Locate the cell with the specified text and output its (X, Y) center coordinate. 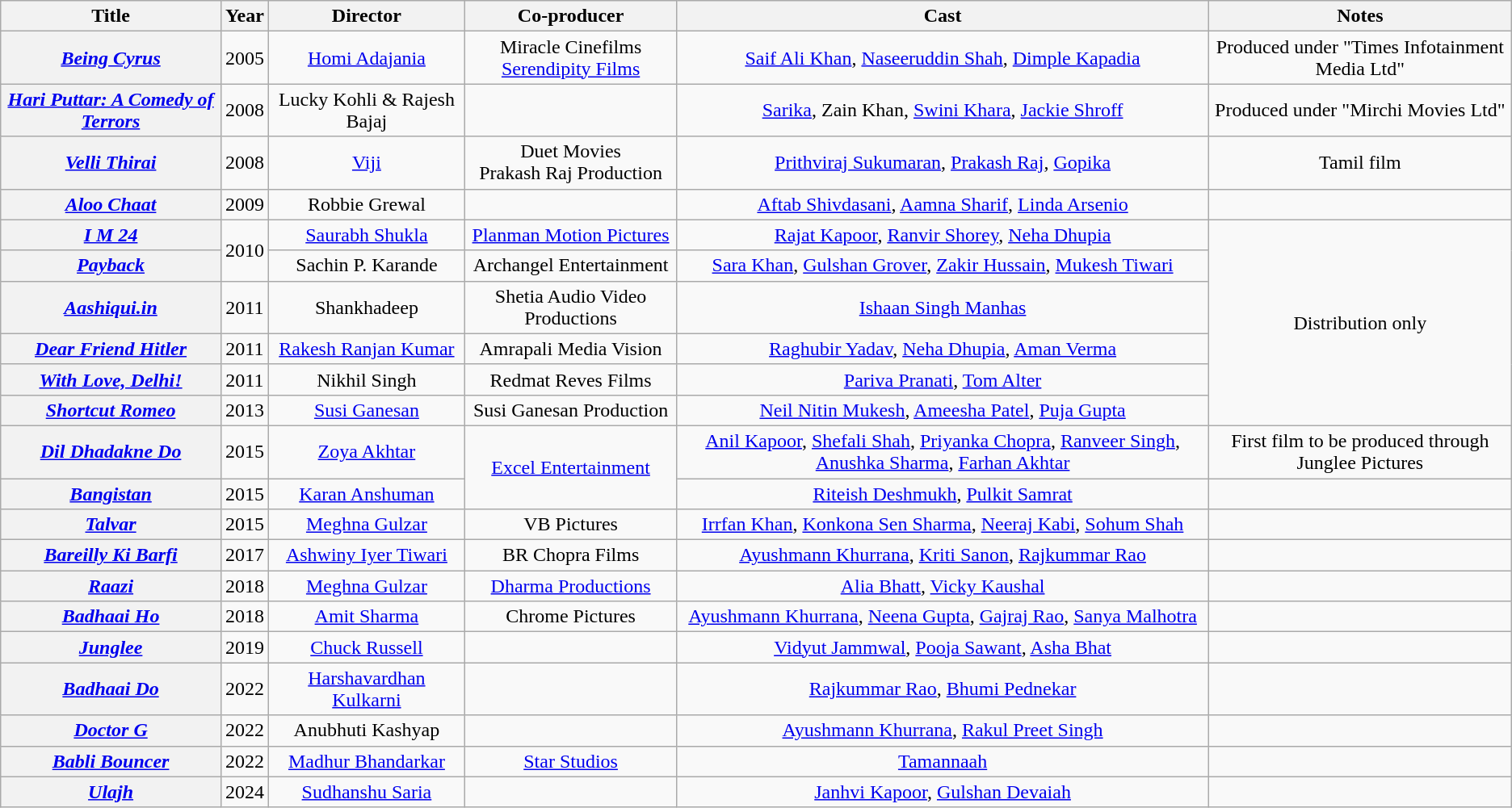
Prithviraj Sukumaran, Prakash Raj, Gopika (943, 163)
Produced under "Mirchi Movies Ltd" (1360, 110)
Rajkummar Rao, Bhumi Pednekar (943, 689)
Doctor G (111, 731)
Badhaai Do (111, 689)
Archangel Entertainment (570, 266)
Sara Khan, Gulshan Grover, Zakir Hussain, Mukesh Tiwari (943, 266)
Co-producer (570, 16)
Susi Ganesan Production (570, 410)
Ishaan Singh Manhas (943, 307)
Viji (367, 163)
Rajat Kapoor, Ranvir Shorey, Neha Dhupia (943, 235)
Tamannaah (943, 761)
Director (367, 16)
Zoya Akhtar (367, 452)
2010 (244, 250)
2024 (244, 792)
Badhaai Ho (111, 617)
Babli Bouncer (111, 761)
Lucky Kohli & Rajesh Bajaj (367, 110)
Neil Nitin Mukesh, Ameesha Patel, Puja Gupta (943, 410)
Star Studios (570, 761)
Junglee (111, 647)
Produced under "Times Infotainment Media Ltd" (1360, 58)
2005 (244, 58)
Robbie Grewal (367, 204)
Nikhil Singh (367, 379)
Susi Ganesan (367, 410)
Shetia Audio Video Productions (570, 307)
Shankhadeep (367, 307)
BR Chopra Films (570, 555)
Notes (1360, 16)
Anil Kapoor, Shefali Shah, Priyanka Chopra, Ranveer Singh, Anushka Sharma, Farhan Akhtar (943, 452)
Saif Ali Khan, Naseeruddin Shah, Dimple Kapadia (943, 58)
Alia Bhatt, Vicky Kaushal (943, 586)
Aloo Chaat (111, 204)
Velli Thirai (111, 163)
Bareilly Ki Barfi (111, 555)
Madhur Bhandarkar (367, 761)
Homi Adajania (367, 58)
Aftab Shivdasani, Aamna Sharif, Linda Arsenio (943, 204)
Ayushmann Khurrana, Rakul Preet Singh (943, 731)
First film to be produced through Junglee Pictures (1360, 452)
Bangistan (111, 493)
2009 (244, 204)
Saurabh Shukla (367, 235)
Sachin P. Karande (367, 266)
Ulajh (111, 792)
Dear Friend Hitler (111, 349)
Raghubir Yadav, Neha Dhupia, Aman Verma (943, 349)
Amit Sharma (367, 617)
Chuck Russell (367, 647)
Shortcut Romeo (111, 410)
Planman Motion Pictures (570, 235)
Chrome Pictures (570, 617)
Raazi (111, 586)
Pariva Pranati, Tom Alter (943, 379)
Duet MoviesPrakash Raj Production (570, 163)
Harshavardhan Kulkarni (367, 689)
Irrfan Khan, Konkona Sen Sharma, Neeraj Kabi, Sohum Shah (943, 525)
Payback (111, 266)
Riteish Deshmukh, Pulkit Samrat (943, 493)
2013 (244, 410)
Year (244, 16)
Dharma Productions (570, 586)
2017 (244, 555)
Distribution only (1360, 323)
Vidyut Jammwal, Pooja Sawant, Asha Bhat (943, 647)
Hari Puttar: A Comedy of Terrors (111, 110)
VB Pictures (570, 525)
Redmat Reves Films (570, 379)
Aashiqui.in (111, 307)
Talvar (111, 525)
Rakesh Ranjan Kumar (367, 349)
I M 24 (111, 235)
Miracle CinefilmsSerendipity Films (570, 58)
Karan Anshuman (367, 493)
Dil Dhadakne Do (111, 452)
Being Cyrus (111, 58)
Ayushmann Khurrana, Kriti Sanon, Rajkummar Rao (943, 555)
Cast (943, 16)
Excel Entertainment (570, 467)
Sudhanshu Saria (367, 792)
With Love, Delhi! (111, 379)
Janhvi Kapoor, Gulshan Devaiah (943, 792)
Ashwiny Iyer Tiwari (367, 555)
2019 (244, 647)
Tamil film (1360, 163)
Ayushmann Khurrana, Neena Gupta, Gajraj Rao, Sanya Malhotra (943, 617)
Anubhuti Kashyap (367, 731)
Sarika, Zain Khan, Swini Khara, Jackie Shroff (943, 110)
Amrapali Media Vision (570, 349)
Title (111, 16)
